Return [X, Y] of the center of cell containing provided text 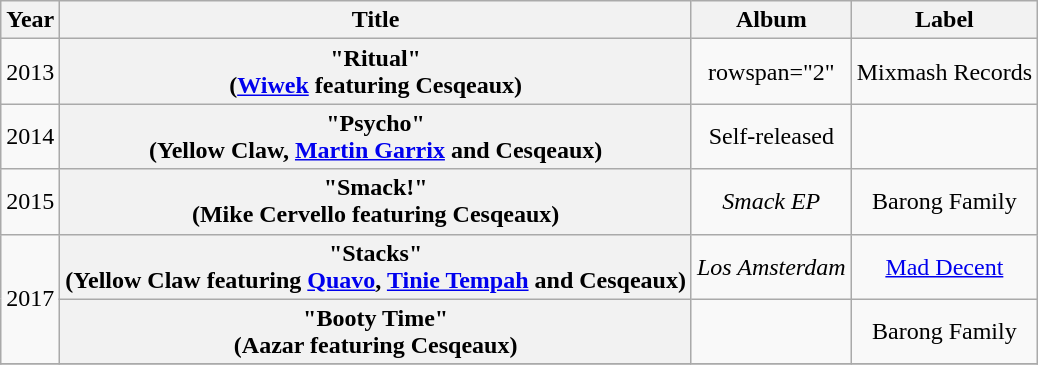
"Ritual"(Wiwek featuring Cesqeaux) [376, 72]
Title [376, 20]
Los Amsterdam [771, 266]
"Booty Time" (Aazar featuring Cesqeaux) [376, 332]
Album [771, 20]
"Stacks"(Yellow Claw featuring Quavo, Tinie Tempah and Cesqeaux) [376, 266]
2015 [30, 202]
Year [30, 20]
2013 [30, 72]
Label [944, 20]
2017 [30, 299]
2014 [30, 136]
Mad Decent [944, 266]
"Smack!"(Mike Cervello featuring Cesqeaux) [376, 202]
Smack EP [771, 202]
"Psycho"(Yellow Claw, Martin Garrix and Cesqeaux) [376, 136]
Mixmash Records [944, 72]
Self-released [771, 136]
rowspan="2" [771, 72]
